Return the [X, Y] coordinate for the center point of the cell that contains the specified text.  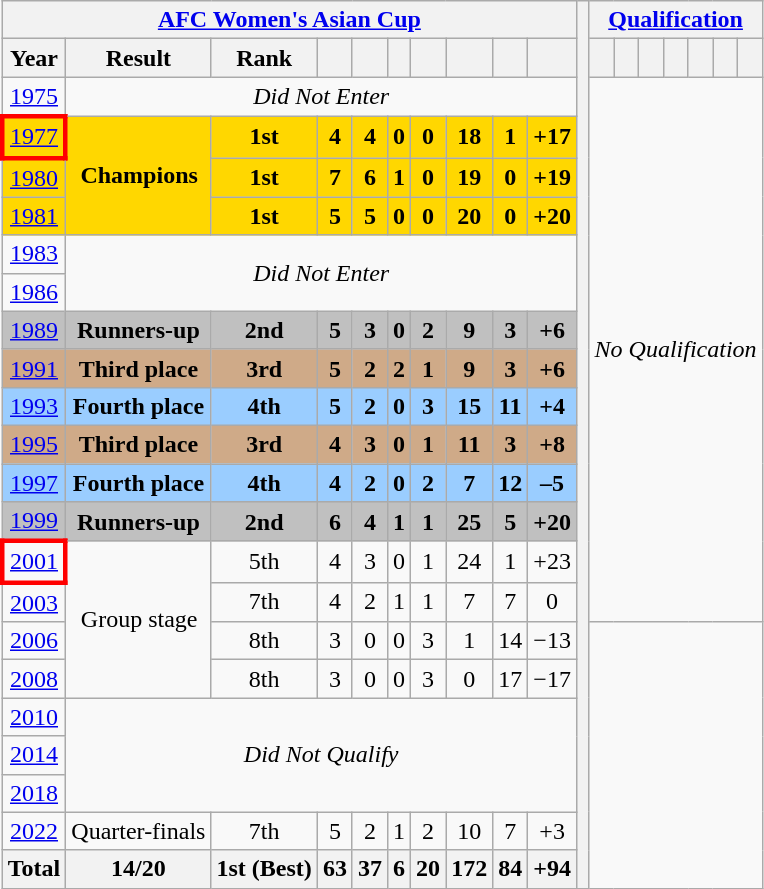
1989 [34, 330]
25 [470, 522]
Rank [264, 58]
37 [370, 869]
1st (Best) [264, 869]
10 [470, 831]
84 [510, 869]
+19 [552, 178]
–5 [552, 483]
19 [470, 178]
AFC Women's Asian Cup [289, 20]
Champions [138, 176]
+3 [552, 831]
+8 [552, 444]
1980 [34, 178]
5th [264, 562]
2008 [34, 679]
1999 [34, 522]
1983 [34, 254]
14/20 [138, 869]
12 [510, 483]
2010 [34, 717]
63 [334, 869]
1986 [34, 292]
No Qualification [676, 350]
+23 [552, 562]
−13 [552, 641]
Did Not Qualify [322, 755]
14 [510, 641]
15 [470, 406]
18 [470, 136]
1993 [34, 406]
2018 [34, 793]
1995 [34, 444]
+94 [552, 869]
2003 [34, 602]
Group stage [138, 620]
+4 [552, 406]
1975 [34, 97]
24 [470, 562]
2006 [34, 641]
2014 [34, 755]
2001 [34, 562]
2022 [34, 831]
1977 [34, 136]
+17 [552, 136]
Quarter-finals [138, 831]
172 [470, 869]
1981 [34, 216]
17 [510, 679]
1997 [34, 483]
1991 [34, 368]
Year [34, 58]
Result [138, 58]
Qualification [676, 20]
Total [34, 869]
−17 [552, 679]
